For the text-containing cell, return its midpoint in [x, y] coordinate format. 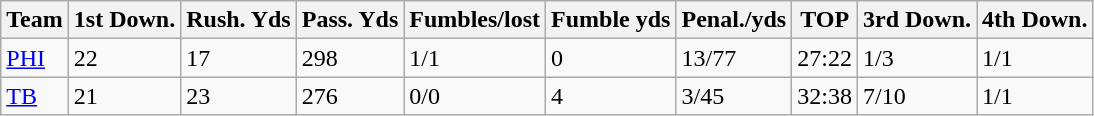
1st Down. [124, 20]
4 [611, 96]
Team [35, 20]
0/0 [475, 96]
Rush. Yds [239, 20]
7/10 [916, 96]
276 [350, 96]
22 [124, 58]
21 [124, 96]
0 [611, 58]
17 [239, 58]
23 [239, 96]
Fumble yds [611, 20]
13/77 [734, 58]
TB [35, 96]
298 [350, 58]
Pass. Yds [350, 20]
PHI [35, 58]
Fumbles/lost [475, 20]
4th Down. [1035, 20]
27:22 [825, 58]
32:38 [825, 96]
3rd Down. [916, 20]
Penal./yds [734, 20]
TOP [825, 20]
3/45 [734, 96]
1/3 [916, 58]
